Find where the given text appears and provide that cell's center as [X, Y] coordinate. 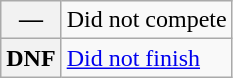
— [31, 20]
DNF [31, 58]
Did not finish [146, 58]
Did not compete [146, 20]
